Identify which cell holds the provided text, then report its (x, y) central coordinate. 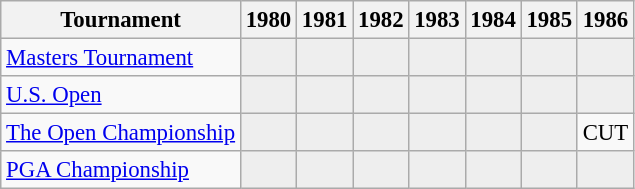
1986 (605, 20)
1982 (381, 20)
1980 (268, 20)
PGA Championship (121, 170)
U.S. Open (121, 95)
Tournament (121, 20)
1985 (549, 20)
The Open Championship (121, 133)
1984 (493, 20)
1983 (437, 20)
CUT (605, 133)
Masters Tournament (121, 58)
1981 (325, 20)
